Pinpoint the cell where the given text exists, returning its [X, Y] midpoint coordinate. 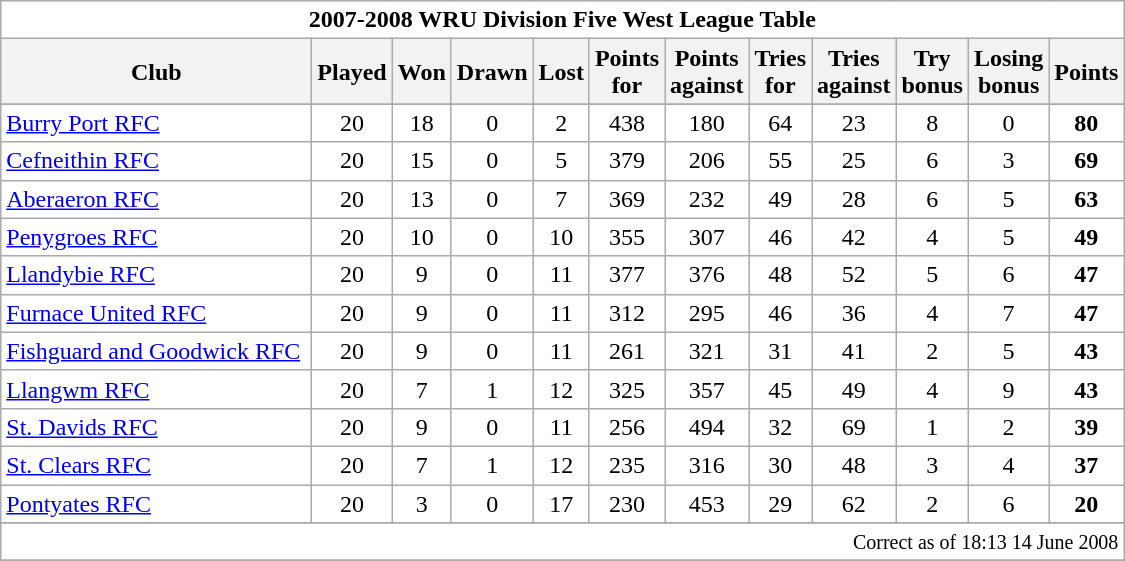
Aberaeron RFC [156, 199]
Llangwm RFC [156, 389]
376 [706, 275]
St. Clears RFC [156, 465]
64 [780, 123]
357 [706, 389]
Fishguard and Goodwick RFC [156, 351]
Burry Port RFC [156, 123]
377 [626, 275]
Correct as of 18:13 14 June 2008 [562, 542]
230 [626, 503]
Played [352, 72]
325 [626, 389]
80 [1086, 123]
307 [706, 237]
30 [780, 465]
15 [422, 161]
232 [706, 199]
36 [854, 313]
369 [626, 199]
23 [854, 123]
52 [854, 275]
235 [626, 465]
295 [706, 313]
Furnace United RFC [156, 313]
Llandybie RFC [156, 275]
2007-2008 WRU Division Five West League Table [562, 20]
13 [422, 199]
256 [626, 427]
Tries against [854, 72]
29 [780, 503]
Drawn [492, 72]
Tries for [780, 72]
Points against [706, 72]
494 [706, 427]
55 [780, 161]
Won [422, 72]
32 [780, 427]
206 [706, 161]
45 [780, 389]
180 [706, 123]
28 [854, 199]
379 [626, 161]
31 [780, 351]
Points for [626, 72]
316 [706, 465]
62 [854, 503]
17 [561, 503]
438 [626, 123]
321 [706, 351]
41 [854, 351]
312 [626, 313]
Points [1086, 72]
Pontyates RFC [156, 503]
Losing bonus [1008, 72]
261 [626, 351]
355 [626, 237]
Cefneithin RFC [156, 161]
8 [932, 123]
37 [1086, 465]
Lost [561, 72]
63 [1086, 199]
Try bonus [932, 72]
39 [1086, 427]
Penygroes RFC [156, 237]
St. Davids RFC [156, 427]
18 [422, 123]
42 [854, 237]
Club [156, 72]
25 [854, 161]
453 [706, 503]
